For the text-containing cell, return its midpoint in [X, Y] coordinate format. 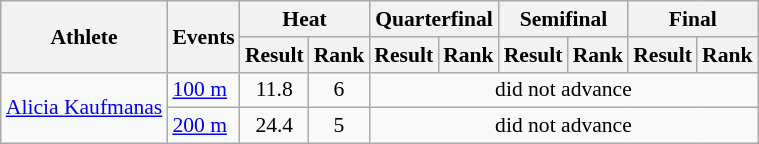
Athlete [84, 36]
Heat [304, 19]
Events [203, 36]
100 m [203, 90]
5 [340, 126]
24.4 [274, 126]
Alicia Kaufmanas [84, 108]
6 [340, 90]
Final [692, 19]
Quarterfinal [434, 19]
11.8 [274, 90]
200 m [203, 126]
Semifinal [564, 19]
